Pinpoint the cell where the given text exists, returning its [x, y] midpoint coordinate. 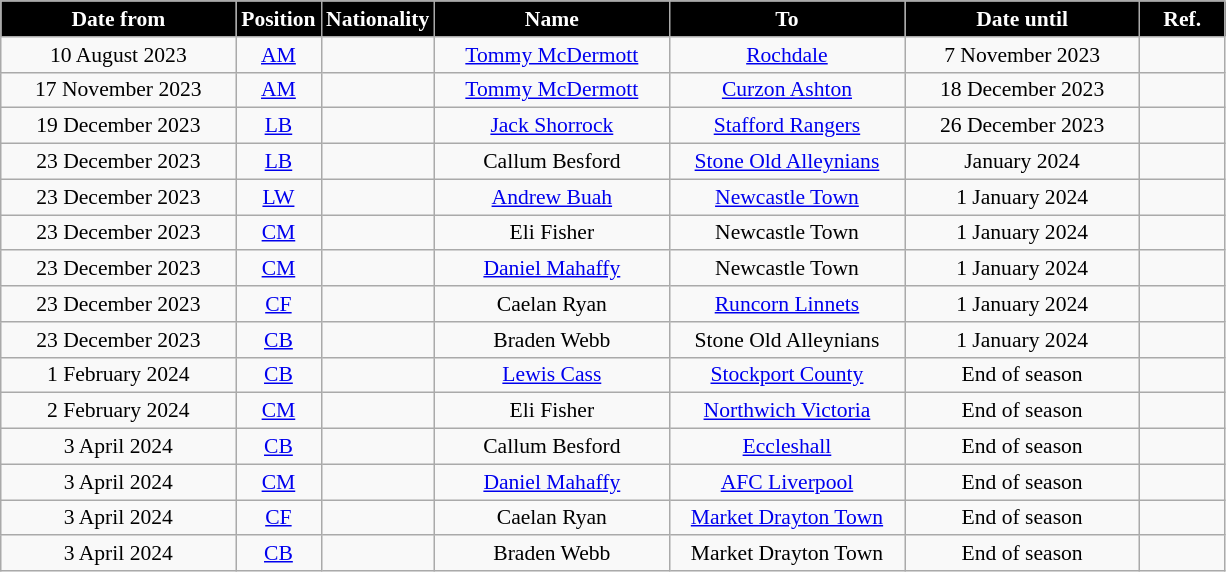
Curzon Ashton [786, 90]
17 November 2023 [118, 90]
Stafford Rangers [786, 126]
Eccleshall [786, 447]
Date from [118, 19]
Stockport County [786, 375]
2 February 2024 [118, 411]
Rochdale [786, 55]
26 December 2023 [1022, 126]
To [786, 19]
10 August 2023 [118, 55]
7 November 2023 [1022, 55]
1 February 2024 [118, 375]
Runcorn Linnets [786, 304]
Jack Shorrock [552, 126]
19 December 2023 [118, 126]
Date until [1022, 19]
Northwich Victoria [786, 411]
Position [278, 19]
Lewis Cass [552, 375]
Name [552, 19]
January 2024 [1022, 162]
Ref. [1182, 19]
Nationality [378, 19]
18 December 2023 [1022, 90]
AFC Liverpool [786, 482]
Andrew Buah [552, 197]
LW [278, 197]
